Identify which cell holds the provided text, then report its [X, Y] central coordinate. 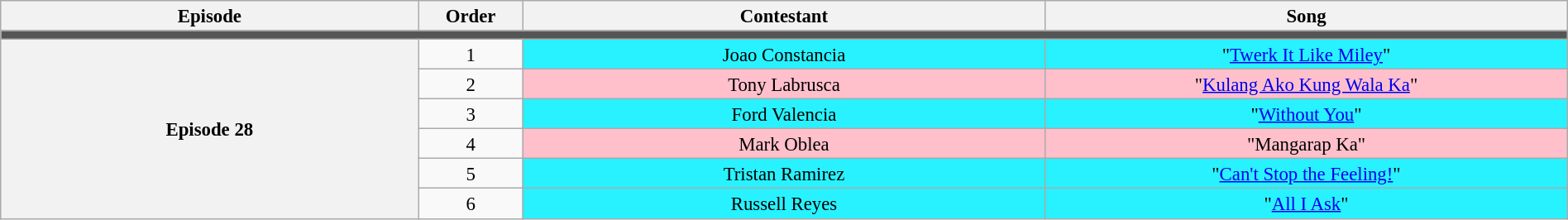
"Mangarap Ka" [1307, 144]
6 [471, 203]
Mark Oblea [784, 144]
Russell Reyes [784, 203]
Episode 28 [210, 129]
"Kulang Ako Kung Wala Ka" [1307, 84]
"Twerk It Like Miley" [1307, 55]
Tristan Ramirez [784, 174]
Song [1307, 16]
Tony Labrusca [784, 84]
Ford Valencia [784, 114]
3 [471, 114]
Contestant [784, 16]
Episode [210, 16]
"Without You" [1307, 114]
Joao Constancia [784, 55]
1 [471, 55]
"Can't Stop the Feeling!" [1307, 174]
2 [471, 84]
4 [471, 144]
Order [471, 16]
"All I Ask" [1307, 203]
5 [471, 174]
